Capture the cell that displays the provided text and extract its [X, Y] central coordinate. 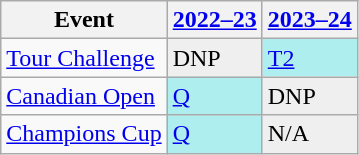
2023–24 [310, 20]
Tour Challenge [84, 58]
Event [84, 20]
T2 [310, 58]
N/A [310, 134]
2022–23 [214, 20]
Canadian Open [84, 96]
Champions Cup [84, 134]
